Find where the given text appears and provide that cell's center as [x, y] coordinate. 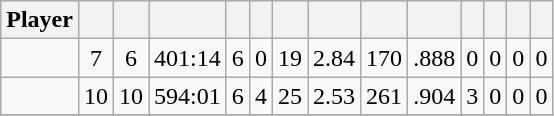
261 [384, 96]
401:14 [188, 58]
2.53 [334, 96]
3 [472, 96]
4 [260, 96]
.888 [434, 58]
Player [40, 20]
2.84 [334, 58]
7 [96, 58]
19 [290, 58]
.904 [434, 96]
594:01 [188, 96]
25 [290, 96]
170 [384, 58]
